Determine the (X, Y) coordinate at the center of the cell enclosing the given text.  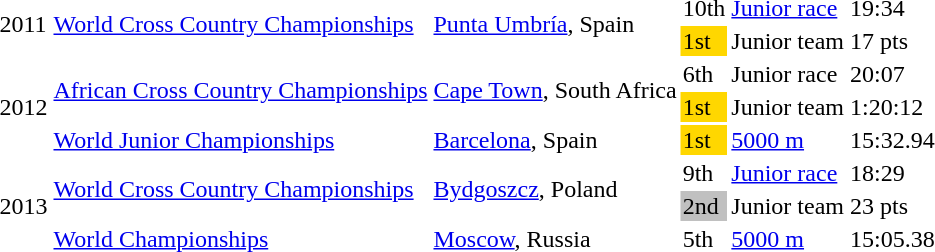
6th (704, 74)
African Cross Country Championships (240, 90)
World Junior Championships (240, 140)
Bydgoszcz, Poland (555, 190)
World Cross Country Championships (240, 190)
Barcelona, Spain (555, 140)
9th (704, 173)
5000 m (788, 140)
2nd (704, 206)
Cape Town, South Africa (555, 90)
